Scan for the cell matching the given text and deliver its (x, y) coordinate at center. 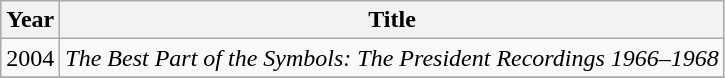
Title (392, 20)
2004 (30, 58)
The Best Part of the Symbols: The President Recordings 1966–1968 (392, 58)
Year (30, 20)
